Capture the cell that displays the provided text and extract its [x, y] central coordinate. 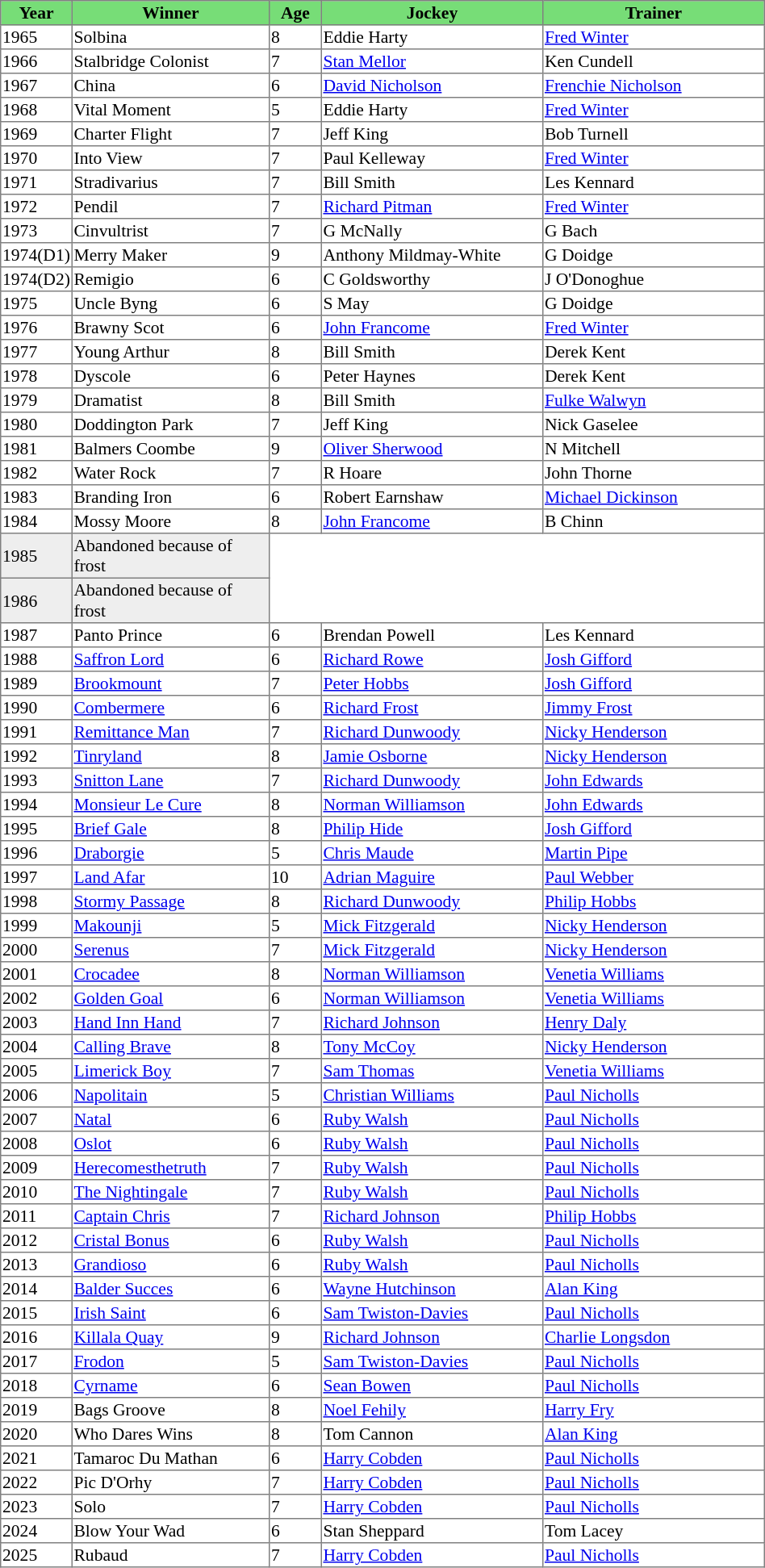
Tom Lacey [654, 1531]
Natal [170, 1119]
David Nicholson [432, 86]
1995 [36, 829]
Snitton Lane [170, 780]
Solbina [170, 37]
Stan Sheppard [432, 1531]
Stalbridge Colonist [170, 61]
Jamie Osborne [432, 756]
1988 [36, 659]
1984 [36, 521]
Cristal Bonus [170, 1240]
2014 [36, 1289]
Crocadee [170, 974]
Napolitain [170, 1095]
Nick Gaselee [654, 424]
2019 [36, 1410]
Draborgie [170, 853]
Winner [170, 13]
1973 [36, 231]
Charter Flight [170, 134]
Richard Frost [432, 708]
Brookmount [170, 684]
1971 [36, 182]
2013 [36, 1265]
Ken Cundell [654, 61]
Killala Quay [170, 1337]
1968 [36, 110]
Frodon [170, 1361]
Charlie Longsdon [654, 1337]
2005 [36, 1071]
Who Dares Wins [170, 1434]
Grandioso [170, 1265]
1986 [36, 600]
Adrian Maguire [432, 877]
Golden Goal [170, 998]
S May [432, 303]
Jockey [432, 13]
Trainer [654, 13]
Philip Hide [432, 829]
Blow Your Wad [170, 1531]
1983 [36, 497]
Henry Daly [654, 1022]
1974(D1) [36, 255]
1990 [36, 708]
Peter Haynes [432, 376]
Doddington Park [170, 424]
2003 [36, 1022]
Tinryland [170, 756]
Herecomesthetruth [170, 1168]
Branding Iron [170, 497]
2000 [36, 950]
Bob Turnell [654, 134]
Monsieur Le Cure [170, 805]
2022 [36, 1482]
1970 [36, 158]
Tamaroc Du Mathan [170, 1458]
2025 [36, 1555]
Pic D'Orhy [170, 1482]
Christian Williams [432, 1095]
Anthony Mildmay-White [432, 255]
1993 [36, 780]
Into View [170, 158]
R Hoare [432, 473]
Fulke Walwyn [654, 400]
2011 [36, 1216]
10 [295, 877]
C Goldsworthy [432, 279]
2015 [36, 1313]
Limerick Boy [170, 1071]
Panto Prince [170, 635]
Uncle Byng [170, 303]
Saffron Lord [170, 659]
2002 [36, 998]
1997 [36, 877]
Solo [170, 1507]
1987 [36, 635]
Remittance Man [170, 732]
2020 [36, 1434]
Brawny Scot [170, 328]
1981 [36, 449]
2007 [36, 1119]
1994 [36, 805]
John Thorne [654, 473]
1969 [36, 134]
Wayne Hutchinson [432, 1289]
1996 [36, 853]
Bags Groove [170, 1410]
Cyrname [170, 1386]
Michael Dickinson [654, 497]
1980 [36, 424]
Vital Moment [170, 110]
Water Rock [170, 473]
Brendan Powell [432, 635]
Young Arthur [170, 352]
2024 [36, 1531]
Dramatist [170, 400]
Hand Inn Hand [170, 1022]
1982 [36, 473]
Age [295, 13]
J O'Donoghue [654, 279]
2009 [36, 1168]
1976 [36, 328]
Tom Cannon [432, 1434]
Stormy Passage [170, 901]
Stradivarius [170, 182]
1989 [36, 684]
2018 [36, 1386]
2006 [36, 1095]
Dyscole [170, 376]
2021 [36, 1458]
1965 [36, 37]
1972 [36, 207]
Rubaud [170, 1555]
Sam Thomas [432, 1071]
Chris Maude [432, 853]
2016 [36, 1337]
The Nightingale [170, 1192]
Serenus [170, 950]
Paul Kelleway [432, 158]
Year [36, 13]
1966 [36, 61]
G McNally [432, 231]
Oslot [170, 1144]
Brief Gale [170, 829]
G Bach [654, 231]
B Chinn [654, 521]
2012 [36, 1240]
Paul Webber [654, 877]
Combermere [170, 708]
1991 [36, 732]
Cinvultrist [170, 231]
1975 [36, 303]
Sean Bowen [432, 1386]
1979 [36, 400]
1977 [36, 352]
Calling Brave [170, 1047]
N Mitchell [654, 449]
Stan Mellor [432, 61]
Harry Fry [654, 1410]
2008 [36, 1144]
Merry Maker [170, 255]
1967 [36, 86]
1998 [36, 901]
1992 [36, 756]
2017 [36, 1361]
Martin Pipe [654, 853]
2004 [36, 1047]
Oliver Sherwood [432, 449]
Robert Earnshaw [432, 497]
Richard Pitman [432, 207]
Jimmy Frost [654, 708]
Makounji [170, 926]
Noel Fehily [432, 1410]
Balmers Coombe [170, 449]
China [170, 86]
Tony McCoy [432, 1047]
Irish Saint [170, 1313]
1985 [36, 556]
2023 [36, 1507]
2001 [36, 974]
1974(D2) [36, 279]
Captain Chris [170, 1216]
Mossy Moore [170, 521]
Frenchie Nicholson [654, 86]
Land Afar [170, 877]
Pendil [170, 207]
1999 [36, 926]
Richard Rowe [432, 659]
2010 [36, 1192]
Remigio [170, 279]
Balder Succes [170, 1289]
Peter Hobbs [432, 684]
1978 [36, 376]
